Find where the given text appears and provide that cell's center as [X, Y] coordinate. 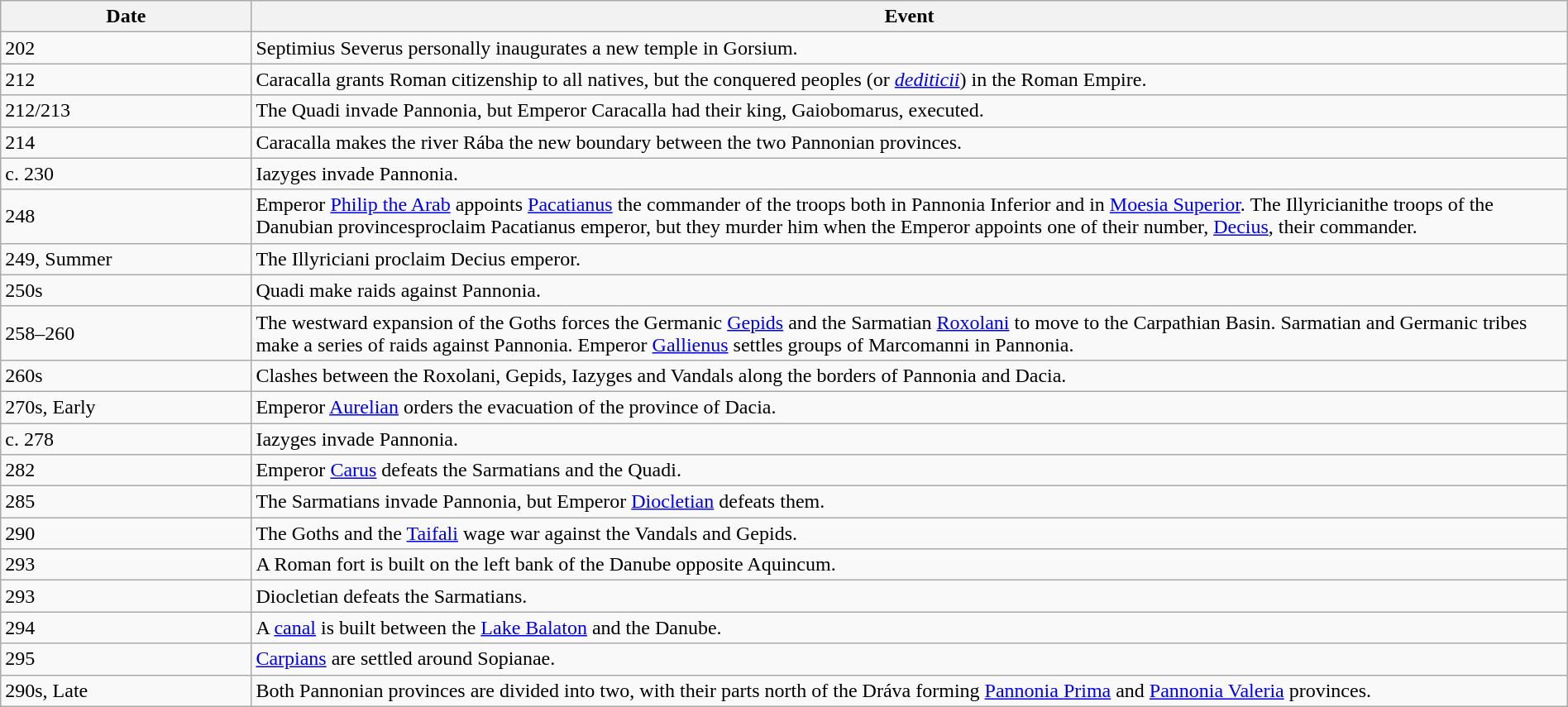
290s, Late [126, 690]
294 [126, 628]
250s [126, 290]
Both Pannonian provinces are divided into two, with their parts north of the Dráva forming Pannonia Prima and Pannonia Valeria provinces. [910, 690]
A canal is built between the Lake Balaton and the Danube. [910, 628]
285 [126, 502]
212/213 [126, 111]
214 [126, 142]
Clashes between the Roxolani, Gepids, Iazyges and Vandals along the borders of Pannonia and Dacia. [910, 375]
Caracalla makes the river Rába the new boundary between the two Pannonian provinces. [910, 142]
The Goths and the Taifali wage war against the Vandals and Gepids. [910, 533]
Emperor Carus defeats the Sarmatians and the Quadi. [910, 471]
Event [910, 17]
290 [126, 533]
258–260 [126, 332]
c. 230 [126, 174]
The Illyriciani proclaim Decius emperor. [910, 259]
Diocletian defeats the Sarmatians. [910, 596]
295 [126, 659]
The Sarmatians invade Pannonia, but Emperor Diocletian defeats them. [910, 502]
260s [126, 375]
Date [126, 17]
Septimius Severus personally inaugurates a new temple in Gorsium. [910, 48]
249, Summer [126, 259]
202 [126, 48]
Carpians are settled around Sopianae. [910, 659]
Caracalla grants Roman citizenship to all natives, but the conquered peoples (or dediticii) in the Roman Empire. [910, 79]
c. 278 [126, 439]
212 [126, 79]
The Quadi invade Pannonia, but Emperor Caracalla had their king, Gaiobomarus, executed. [910, 111]
282 [126, 471]
Emperor Aurelian orders the evacuation of the province of Dacia. [910, 407]
Quadi make raids against Pannonia. [910, 290]
248 [126, 217]
270s, Early [126, 407]
A Roman fort is built on the left bank of the Danube opposite Aquincum. [910, 565]
